Output the [X, Y] coordinate of the center of the cell containing the given text.  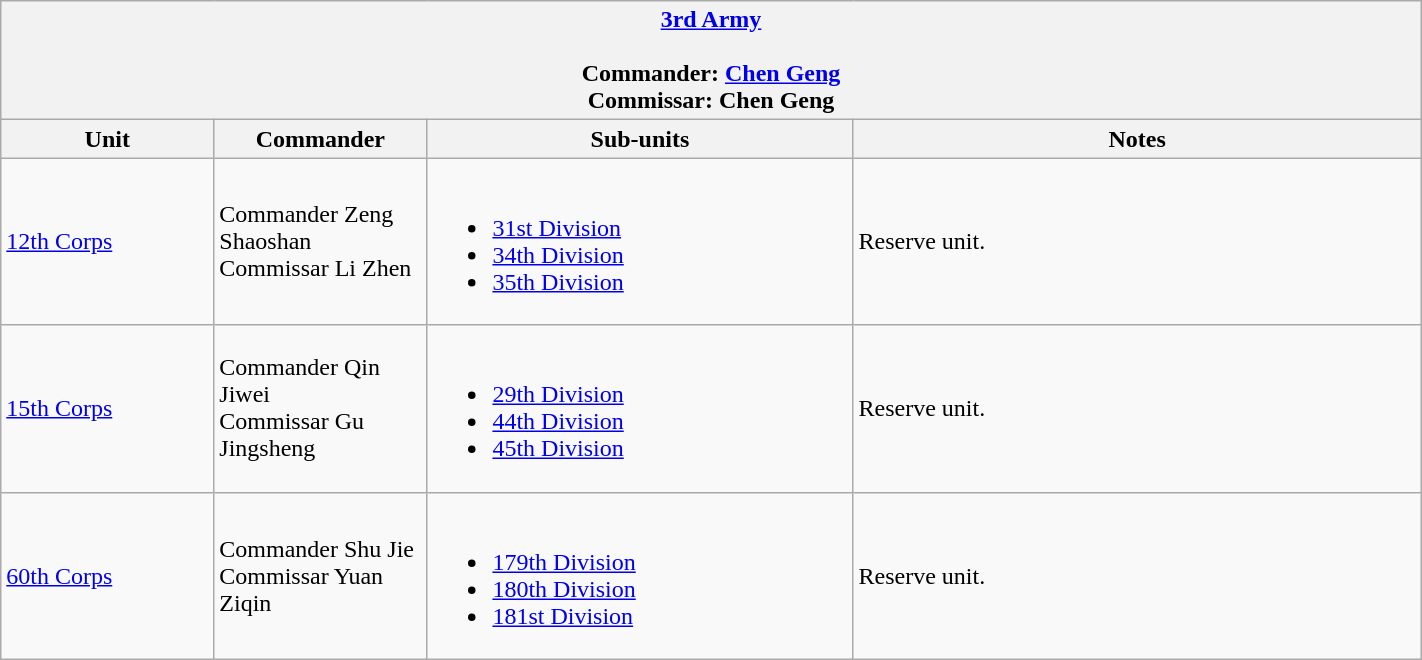
Commander Zeng ShaoshanCommissar Li Zhen [320, 242]
Notes [1137, 139]
Commander Qin JiweiCommissar Gu Jingsheng [320, 408]
Unit [108, 139]
15th Corps [108, 408]
12th Corps [108, 242]
29th Division44th Division45th Division [640, 408]
Commander Shu JieCommissar Yuan Ziqin [320, 576]
60th Corps [108, 576]
179th Division180th Division181st Division [640, 576]
Commander [320, 139]
Sub-units [640, 139]
3rd ArmyCommander: Chen Geng Commissar: Chen Geng [711, 60]
31st Division34th Division35th Division [640, 242]
